Output the [X, Y] coordinate of the center of the cell containing the given text.  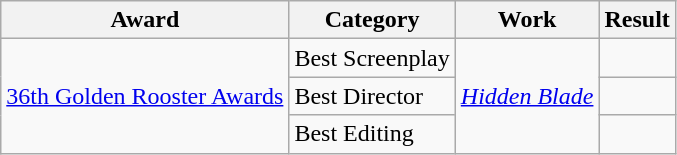
Work [527, 20]
Award [145, 20]
Category [372, 20]
Best Screenplay [372, 58]
Best Editing [372, 134]
Result [637, 20]
Best Director [372, 96]
Hidden Blade [527, 96]
36th Golden Rooster Awards [145, 96]
